Provide the (x, y) coordinate of the cell's center where the given text is located.  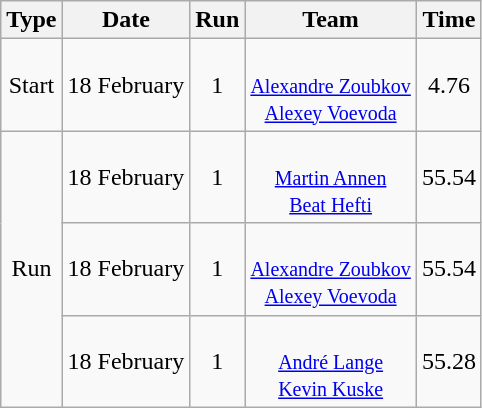
4.76 (448, 85)
Type (32, 20)
Team (331, 20)
55.28 (448, 361)
Date (126, 20)
Time (448, 20)
Start (32, 85)
André LangeKevin Kuske (331, 361)
Martin AnnenBeat Hefti (331, 177)
